For the text-containing cell, return its midpoint in [x, y] coordinate format. 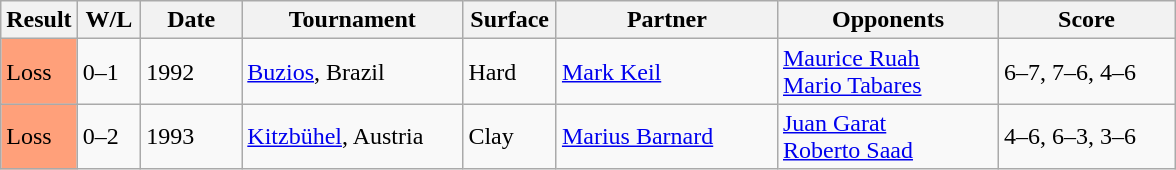
Opponents [888, 20]
Maurice Ruah Mario Tabares [888, 72]
Marius Barnard [666, 136]
Clay [510, 136]
0–2 [109, 136]
Mark Keil [666, 72]
4–6, 6–3, 3–6 [1087, 136]
W/L [109, 20]
Tournament [352, 20]
1993 [192, 136]
Buzios, Brazil [352, 72]
6–7, 7–6, 4–6 [1087, 72]
Result [39, 20]
Kitzbühel, Austria [352, 136]
Hard [510, 72]
Juan Garat Roberto Saad [888, 136]
Partner [666, 20]
Surface [510, 20]
1992 [192, 72]
Score [1087, 20]
Date [192, 20]
0–1 [109, 72]
